Find where the given text appears and provide that cell's center as [X, Y] coordinate. 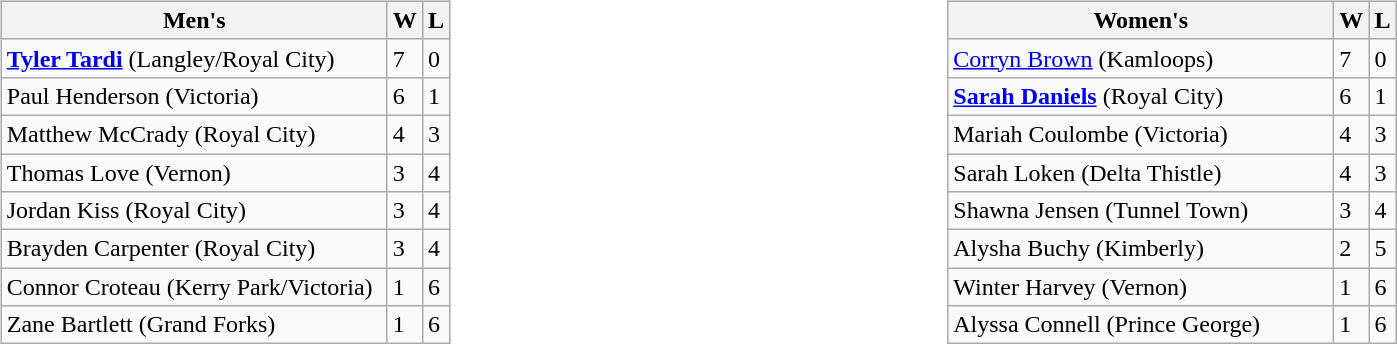
Thomas Love (Vernon) [194, 173]
Tyler Tardi (Langley/Royal City) [194, 58]
Sarah Loken (Delta Thistle) [1141, 173]
Women's [1141, 20]
Corryn Brown (Kamloops) [1141, 58]
Alysha Buchy (Kimberly) [1141, 249]
Connor Croteau (Kerry Park/Victoria) [194, 287]
Winter Harvey (Vernon) [1141, 287]
5 [1382, 249]
Mariah Coulombe (Victoria) [1141, 134]
Men's [194, 20]
Zane Bartlett (Grand Forks) [194, 325]
Paul Henderson (Victoria) [194, 96]
Alyssa Connell (Prince George) [1141, 325]
Matthew McCrady (Royal City) [194, 134]
Jordan Kiss (Royal City) [194, 211]
Shawna Jensen (Tunnel Town) [1141, 211]
Brayden Carpenter (Royal City) [194, 249]
2 [1352, 249]
Sarah Daniels (Royal City) [1141, 96]
